Capture the cell that displays the provided text and extract its [X, Y] central coordinate. 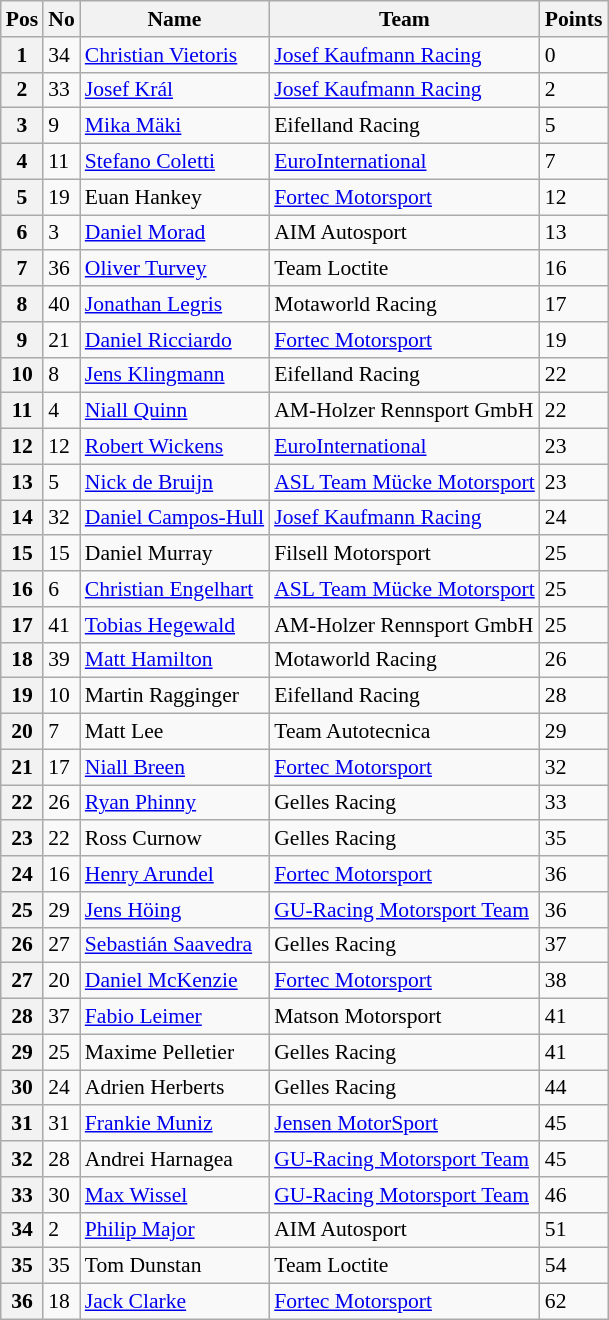
Daniel Ricciardo [174, 340]
Maxime Pelletier [174, 1052]
Daniel Campos-Hull [174, 518]
Sebastián Saavedra [174, 945]
44 [574, 1088]
Martin Ragginger [174, 696]
Daniel McKenzie [174, 981]
Matt Lee [174, 732]
39 [62, 660]
14 [22, 518]
40 [62, 304]
Filsell Motorsport [404, 554]
Matt Hamilton [174, 660]
46 [574, 1195]
Stefano Coletti [174, 162]
Nick de Bruijn [174, 482]
Points [574, 19]
Max Wissel [174, 1195]
62 [574, 1302]
Ross Curnow [174, 839]
Jens Höing [174, 910]
Ryan Phinny [174, 803]
Team [404, 19]
Fabio Leimer [174, 1017]
Pos [22, 19]
Team Autotecnica [404, 732]
No [62, 19]
Henry Arundel [174, 874]
Robert Wickens [174, 447]
Niall Quinn [174, 411]
Name [174, 19]
Mika Mäki [174, 126]
Tobias Hegewald [174, 625]
Euan Hankey [174, 197]
Frankie Muniz [174, 1124]
1 [22, 55]
Daniel Morad [174, 233]
54 [574, 1266]
Philip Major [174, 1230]
0 [574, 55]
Jonathan Legris [174, 304]
Josef Král [174, 90]
Matson Motorsport [404, 1017]
51 [574, 1230]
Adrien Herberts [174, 1088]
Oliver Turvey [174, 269]
Jensen MotorSport [404, 1124]
Niall Breen [174, 767]
Andrei Harnagea [174, 1159]
Daniel Murray [174, 554]
Tom Dunstan [174, 1266]
Jens Klingmann [174, 375]
Christian Engelhart [174, 589]
Jack Clarke [174, 1302]
38 [574, 981]
Christian Vietoris [174, 55]
